Determine the [X, Y] coordinate at the center of the cell enclosing the given text.  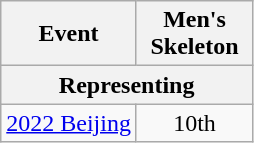
Representing [127, 85]
Event [69, 34]
Men's Skeleton [194, 34]
10th [194, 123]
2022 Beijing [69, 123]
